Return [x, y] of the center of cell containing provided text 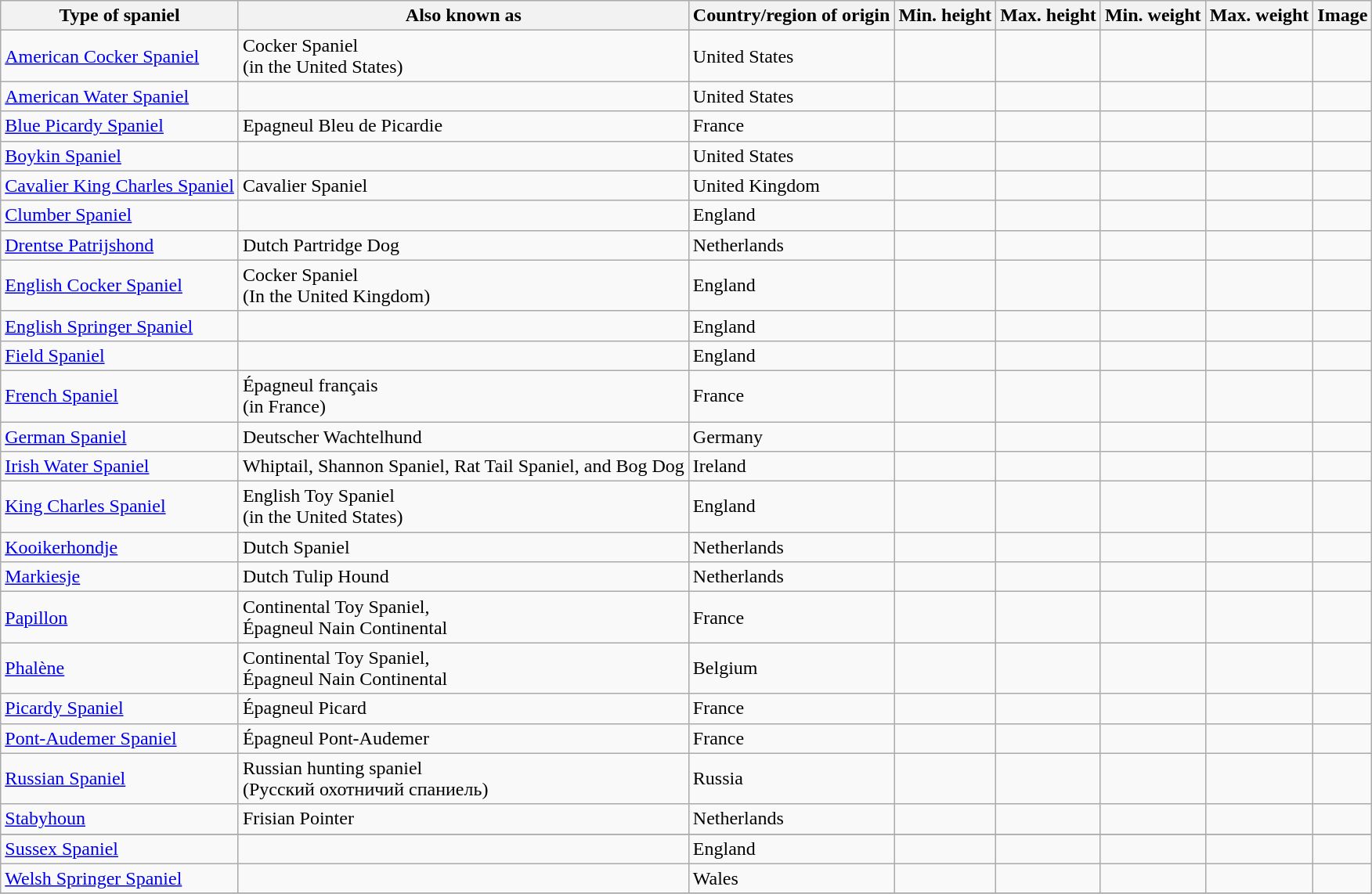
Épagneul Pont-Audemer [464, 738]
English Toy Spaniel(in the United States) [464, 507]
American Water Spaniel [120, 96]
English Cocker Spaniel [120, 285]
Cavalier King Charles Spaniel [120, 186]
French Spaniel [120, 396]
Russian hunting spaniel(Русский охотничий спаниель) [464, 778]
Max. weight [1259, 16]
Phalène [120, 669]
Dutch Partridge Dog [464, 245]
Min. height [945, 16]
Clumber Spaniel [120, 215]
Irish Water Spaniel [120, 467]
Dutch Tulip Hound [464, 577]
Type of spaniel [120, 16]
Germany [791, 436]
Welsh Springer Spaniel [120, 878]
Russia [791, 778]
Min. weight [1153, 16]
Epagneul Bleu de Picardie [464, 126]
Kooikerhondje [120, 547]
Dutch Spaniel [464, 547]
Épagneul Picard [464, 708]
English Springer Spaniel [120, 326]
Country/region of origin [791, 16]
Boykin Spaniel [120, 156]
Cocker Spaniel(In the United Kingdom) [464, 285]
Also known as [464, 16]
United Kingdom [791, 186]
Wales [791, 878]
Blue Picardy Spaniel [120, 126]
Whiptail, Shannon Spaniel, Rat Tail Spaniel, and Bog Dog [464, 467]
Pont-Audemer Spaniel [120, 738]
Ireland [791, 467]
Deutscher Wachtelhund [464, 436]
Drentse Patrijshond [120, 245]
King Charles Spaniel [120, 507]
Papillon [120, 617]
Belgium [791, 669]
American Cocker Spaniel [120, 56]
Russian Spaniel [120, 778]
Épagneul français(in France) [464, 396]
Cavalier Spaniel [464, 186]
German Spaniel [120, 436]
Stabyhoun [120, 819]
Sussex Spaniel [120, 849]
Field Spaniel [120, 355]
Cocker Spaniel(in the United States) [464, 56]
Markiesje [120, 577]
Picardy Spaniel [120, 708]
Frisian Pointer [464, 819]
Image [1342, 16]
Max. height [1049, 16]
